For the text-containing cell, return its midpoint in (x, y) coordinate format. 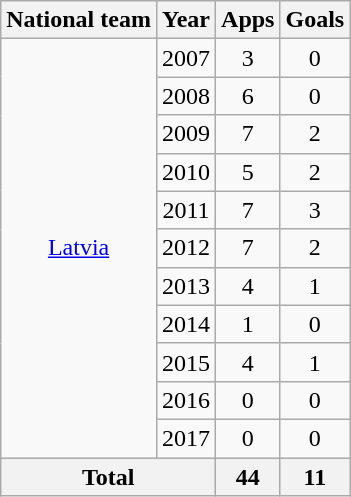
2009 (186, 134)
2008 (186, 96)
Year (186, 20)
2013 (186, 286)
2017 (186, 438)
2011 (186, 210)
Goals (315, 20)
2014 (186, 324)
2015 (186, 362)
2016 (186, 400)
44 (248, 477)
Latvia (79, 248)
5 (248, 172)
2007 (186, 58)
2012 (186, 248)
2010 (186, 172)
6 (248, 96)
11 (315, 477)
National team (79, 20)
Apps (248, 20)
Total (108, 477)
